Detect which cell encompasses the target text, then output its (x, y) center coordinate. 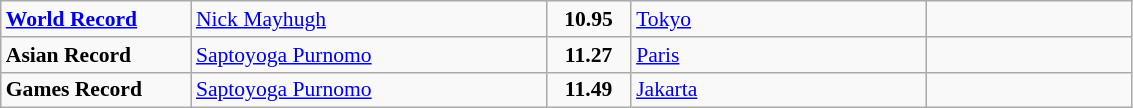
World Record (96, 19)
Jakarta (778, 90)
Nick Mayhugh (368, 19)
11.27 (588, 55)
11.49 (588, 90)
Asian Record (96, 55)
Paris (778, 55)
10.95 (588, 19)
Tokyo (778, 19)
Games Record (96, 90)
